Scan for the cell matching the given text and deliver its (X, Y) coordinate at center. 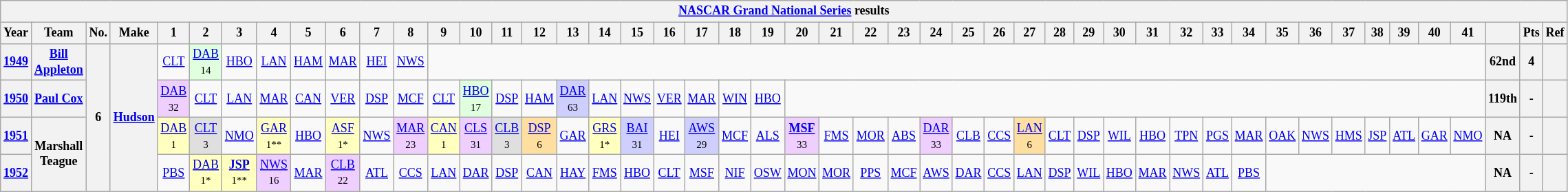
HMS (1349, 136)
TPN (1186, 136)
MSF (702, 173)
2 (206, 33)
OAK (1282, 136)
13 (572, 33)
NWS16 (274, 173)
WIN (735, 99)
CLS31 (476, 136)
7 (377, 33)
Year (17, 33)
36 (1315, 33)
25 (969, 33)
DAR63 (572, 99)
BAI31 (637, 136)
1949 (17, 62)
8 (411, 33)
Team (58, 33)
DAB32 (173, 99)
No. (98, 33)
ABS (904, 136)
HBO17 (476, 99)
26 (999, 33)
38 (1377, 33)
30 (1120, 33)
21 (837, 33)
16 (669, 33)
ASF1* (343, 136)
35 (1282, 33)
39 (1404, 33)
Ref (1555, 33)
Make (133, 33)
ALS (768, 136)
OSW (768, 173)
12 (539, 33)
62nd (1503, 62)
CLB (969, 136)
14 (605, 33)
31 (1152, 33)
Marshall Teague (58, 154)
MSF33 (802, 136)
19 (768, 33)
AWS (936, 173)
1952 (17, 173)
CLB22 (343, 173)
18 (735, 33)
11 (507, 33)
GAR1** (274, 136)
DAB1 (173, 136)
JSP (1377, 136)
34 (1249, 33)
1 (173, 33)
JSP1** (239, 173)
1950 (17, 99)
119th (1503, 99)
23 (904, 33)
20 (802, 33)
Paul Cox (58, 99)
DAB14 (206, 62)
Pts (1532, 33)
Bill Appleton (58, 62)
NASCAR Grand National Series results (784, 11)
HAY (572, 173)
CAN1 (444, 136)
10 (476, 33)
28 (1060, 33)
MON (802, 173)
CLT3 (206, 136)
1951 (17, 136)
3 (239, 33)
PPS (870, 173)
41 (1468, 33)
NIF (735, 173)
37 (1349, 33)
MAR23 (411, 136)
DAB1* (206, 173)
17 (702, 33)
32 (1186, 33)
CLB3 (507, 136)
AWS29 (702, 136)
15 (637, 33)
5 (308, 33)
22 (870, 33)
9 (444, 33)
LAN6 (1029, 136)
GRS1* (605, 136)
PGS (1218, 136)
27 (1029, 33)
Hudson (133, 117)
DSP6 (539, 136)
33 (1218, 33)
40 (1434, 33)
24 (936, 33)
29 (1088, 33)
DAR33 (936, 136)
